Detect which cell encompasses the target text, then output its [X, Y] center coordinate. 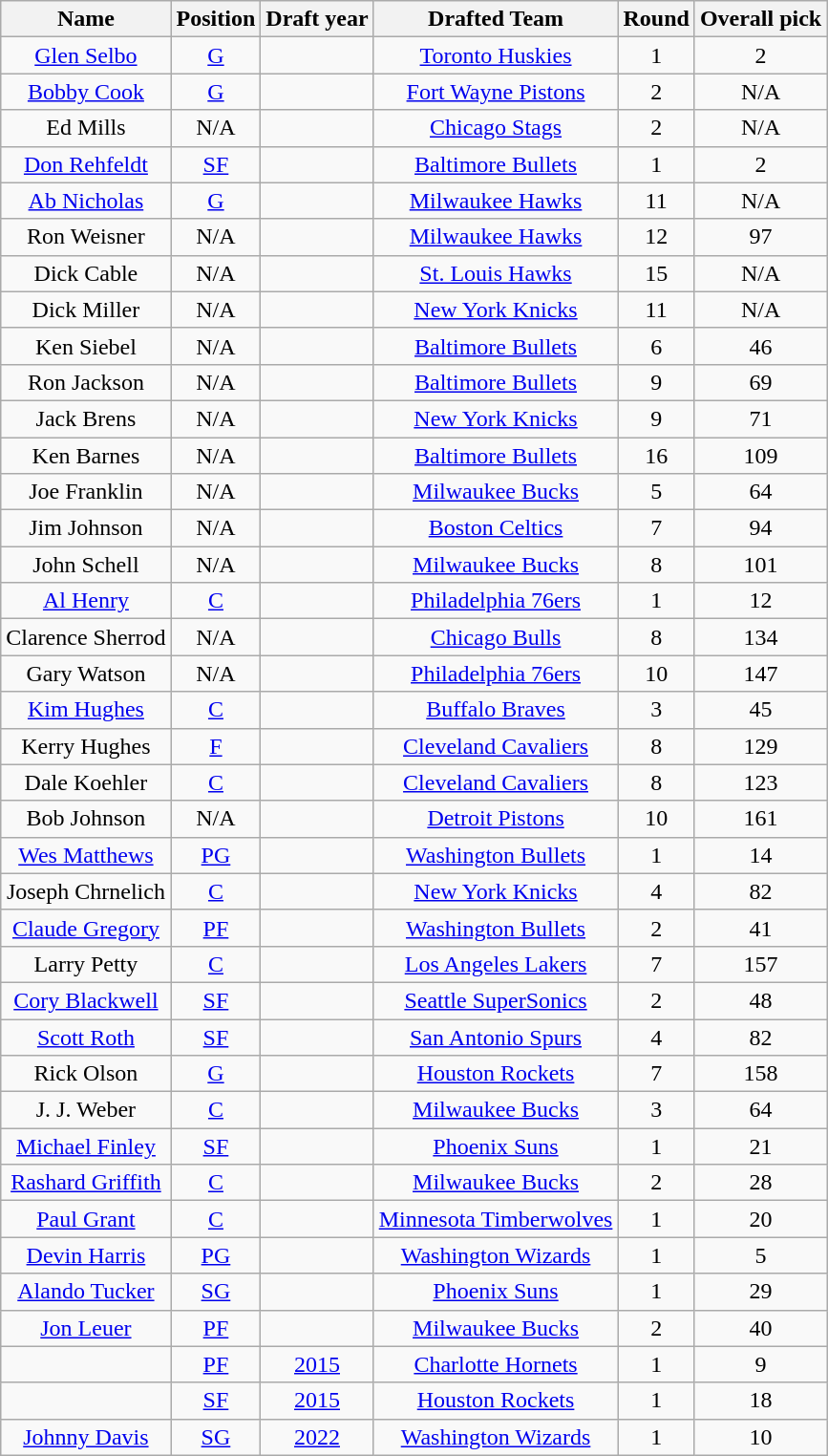
Ken Siebel [86, 346]
Michael Finley [86, 1146]
Ab Nicholas [86, 201]
Rashard Griffith [86, 1183]
Ed Mills [86, 128]
Claude Gregory [86, 928]
48 [760, 1000]
St. Louis Hawks [496, 273]
Ron Weisner [86, 237]
Jack Brens [86, 418]
18 [760, 1401]
Paul Grant [86, 1219]
134 [760, 637]
161 [760, 819]
Rick Olson [86, 1074]
Charlotte Hornets [496, 1364]
Minnesota Timberwolves [496, 1219]
Kerry Hughes [86, 746]
Drafted Team [496, 19]
15 [656, 273]
Name [86, 19]
Toronto Huskies [496, 55]
Johnny Davis [86, 1437]
123 [760, 782]
Jim Johnson [86, 528]
Boston Celtics [496, 528]
Al Henry [86, 601]
40 [760, 1328]
Draft year [317, 19]
Joe Franklin [86, 492]
J. J. Weber [86, 1110]
Seattle SuperSonics [496, 1000]
46 [760, 346]
Joseph Chrnelich [86, 891]
157 [760, 964]
Scott Roth [86, 1037]
Jon Leuer [86, 1328]
158 [760, 1074]
Chicago Stags [496, 128]
97 [760, 237]
Dale Koehler [86, 782]
Buffalo Braves [496, 710]
20 [760, 1219]
Detroit Pistons [496, 819]
6 [656, 346]
Ken Barnes [86, 456]
109 [760, 456]
Cory Blackwell [86, 1000]
101 [760, 565]
Bob Johnson [86, 819]
Clarence Sherrod [86, 637]
Fort Wayne Pistons [496, 92]
Gary Watson [86, 674]
Chicago Bulls [496, 637]
69 [760, 382]
Don Rehfeldt [86, 164]
94 [760, 528]
Bobby Cook [86, 92]
28 [760, 1183]
21 [760, 1146]
Dick Cable [86, 273]
14 [760, 855]
Larry Petty [86, 964]
147 [760, 674]
71 [760, 418]
Wes Matthews [86, 855]
2022 [317, 1437]
Dick Miller [86, 310]
Overall pick [760, 19]
Los Angeles Lakers [496, 964]
129 [760, 746]
Kim Hughes [86, 710]
Ron Jackson [86, 382]
John Schell [86, 565]
Devin Harris [86, 1255]
Round [656, 19]
45 [760, 710]
29 [760, 1292]
San Antonio Spurs [496, 1037]
Position [216, 19]
16 [656, 456]
F [216, 746]
Glen Selbo [86, 55]
41 [760, 928]
Alando Tucker [86, 1292]
